Locate the cell with the specified text and output its [X, Y] center coordinate. 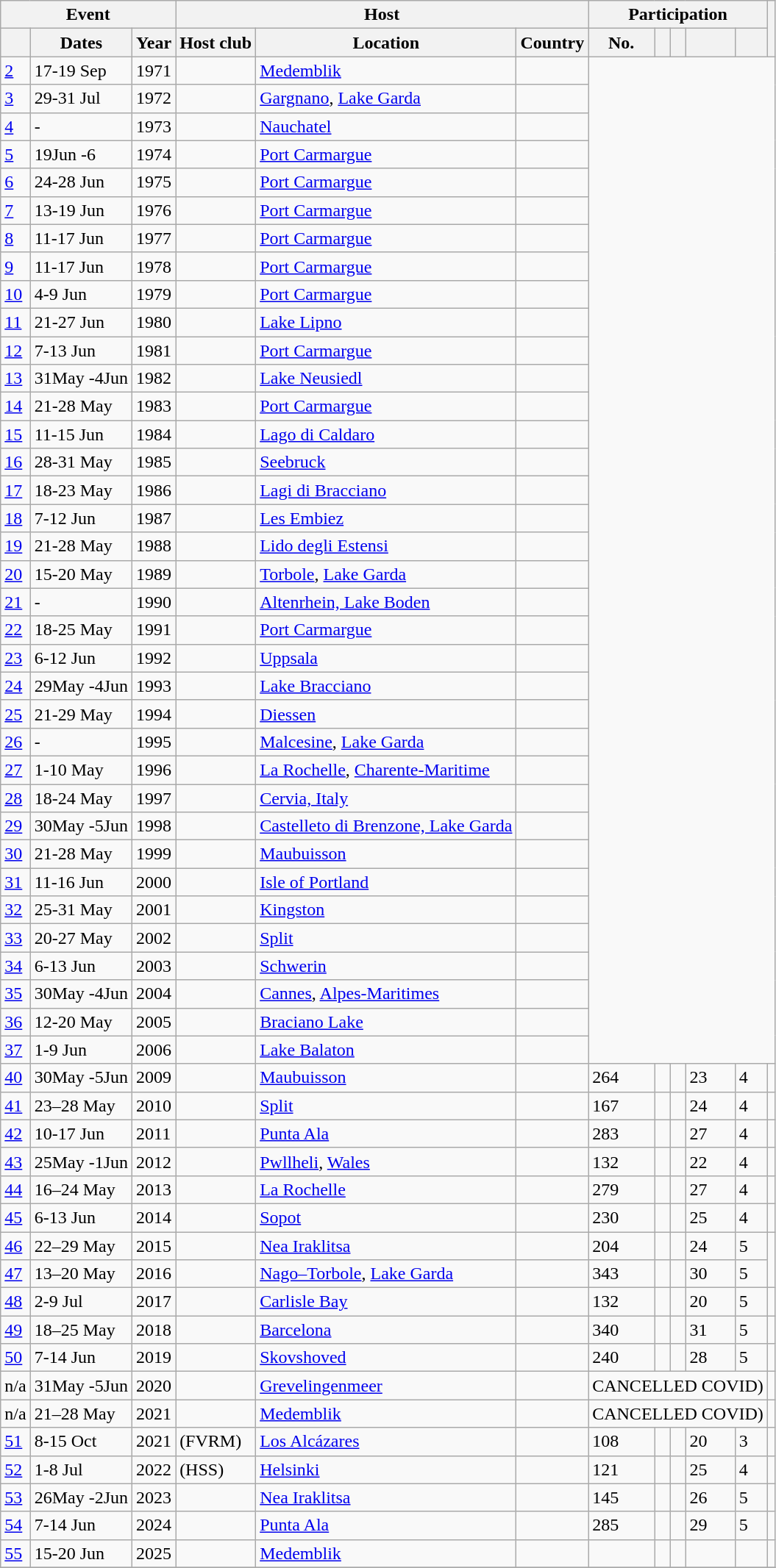
Nauchatel [386, 126]
1999 [154, 854]
Dates [81, 43]
1972 [154, 99]
Kingston [386, 910]
13-19 Jun [81, 210]
2012 [154, 1161]
18-23 May [81, 490]
Lago di Caldaro [386, 434]
30May -4Jun [81, 994]
2010 [154, 1106]
2018 [154, 1330]
42 [15, 1134]
2017 [154, 1302]
1987 [154, 518]
43 [15, 1161]
Lake Neusiedl [386, 379]
Los Alcázares [386, 1442]
Castelleto di Brenzone, Lake Garda [386, 826]
1983 [154, 407]
32 [15, 910]
1991 [154, 630]
La Rochelle [386, 1189]
2013 [154, 1189]
1986 [154, 490]
(FVRM) [216, 1442]
1998 [154, 826]
52 [15, 1469]
10 [15, 294]
Skovshoved [386, 1358]
Altenrhein, Lake Boden [386, 602]
1-9 Jun [81, 1050]
264 [622, 1078]
9 [15, 266]
25May -1Jun [81, 1161]
48 [15, 1302]
1989 [154, 574]
7-13 Jun [81, 351]
26May -2Jun [81, 1497]
51 [15, 1442]
Barcelona [386, 1330]
No. [622, 43]
23–28 May [81, 1106]
15-20 Jun [81, 1553]
Schwerin [386, 966]
340 [622, 1330]
12 [15, 351]
285 [622, 1525]
1979 [154, 294]
1982 [154, 379]
1977 [154, 238]
47 [15, 1274]
167 [622, 1106]
Grevelingenmeer [386, 1386]
2022 [154, 1469]
1973 [154, 126]
Malcesine, Lake Garda [386, 742]
1995 [154, 742]
44 [15, 1189]
25-31 May [81, 910]
2001 [154, 910]
11-16 Jun [81, 882]
18 [15, 518]
36 [15, 1022]
Lake Balaton [386, 1050]
Les Embiez [386, 518]
Braciano Lake [386, 1022]
8-15 Oct [81, 1442]
17-19 Sep [81, 71]
7 [15, 210]
2009 [154, 1078]
1992 [154, 658]
2024 [154, 1525]
45 [15, 1217]
145 [622, 1497]
4-9 Jun [81, 294]
283 [622, 1134]
2002 [154, 938]
2005 [154, 1022]
1974 [154, 154]
46 [15, 1246]
41 [15, 1106]
1990 [154, 602]
34 [15, 966]
21 [15, 602]
6 [15, 182]
20-27 May [81, 938]
Diessen [386, 714]
2015 [154, 1246]
Pwllheli, Wales [386, 1161]
Participation [678, 15]
La Rochelle, Charente-Maritime [386, 770]
279 [622, 1189]
Torbole, Lake Garda [386, 574]
21-29 May [81, 714]
2003 [154, 966]
11-15 Jun [81, 434]
Isle of Portland [386, 882]
121 [622, 1469]
22–29 May [81, 1246]
10-17 Jun [81, 1134]
2011 [154, 1134]
Uppsala [386, 658]
Sopot [386, 1217]
29May -4Jun [81, 686]
29-31 Jul [81, 99]
1993 [154, 686]
16 [15, 462]
2000 [154, 882]
204 [622, 1246]
Lido degli Estensi [386, 546]
2023 [154, 1497]
1994 [154, 714]
13 [15, 379]
2004 [154, 994]
53 [15, 1497]
18-24 May [81, 798]
Lake Lipno [386, 322]
1981 [154, 351]
7-12 Jun [81, 518]
Cannes, Alpes-Maritimes [386, 994]
17 [15, 490]
343 [622, 1274]
1985 [154, 462]
1975 [154, 182]
21-27 Jun [81, 322]
2019 [154, 1358]
Lake Bracciano [386, 686]
1988 [154, 546]
Year [154, 43]
1-10 May [81, 770]
18-25 May [81, 630]
230 [622, 1217]
8 [15, 238]
(HSS) [216, 1469]
1976 [154, 210]
2006 [154, 1050]
1-8 Jul [81, 1469]
Country [552, 43]
Host [382, 15]
1984 [154, 434]
40 [15, 1078]
15 [15, 434]
2025 [154, 1553]
33 [15, 938]
1980 [154, 322]
18–25 May [81, 1330]
31May -4Jun [81, 379]
6-12 Jun [81, 658]
2016 [154, 1274]
2014 [154, 1217]
Host club [216, 43]
16–24 May [81, 1189]
Gargnano, Lake Garda [386, 99]
54 [15, 1525]
Carlisle Bay [386, 1302]
108 [622, 1442]
19Jun -6 [81, 154]
37 [15, 1050]
14 [15, 407]
Event [88, 15]
35 [15, 994]
24-28 Jun [81, 182]
50 [15, 1358]
1997 [154, 798]
2-9 Jul [81, 1302]
Seebruck [386, 462]
21–28 May [81, 1414]
31May -5Jun [81, 1386]
13–20 May [81, 1274]
11 [15, 322]
15-20 May [81, 574]
28-31 May [81, 462]
2020 [154, 1386]
Cervia, Italy [386, 798]
55 [15, 1553]
Nago–Torbole, Lake Garda [386, 1274]
2 [15, 71]
Helsinki [386, 1469]
1996 [154, 770]
240 [622, 1358]
Lagi di Bracciano [386, 490]
1978 [154, 266]
49 [15, 1330]
19 [15, 546]
12-20 May [81, 1022]
Location [386, 43]
1971 [154, 71]
